For the text-containing cell, return its midpoint in [X, Y] coordinate format. 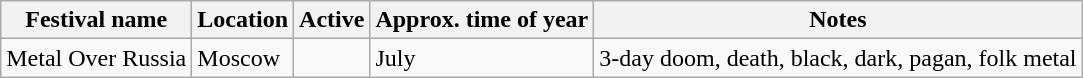
Metal Over Russia [96, 58]
Location [243, 20]
Active [332, 20]
3-day doom, death, black, dark, pagan, folk metal [838, 58]
Festival name [96, 20]
Moscow [243, 58]
Notes [838, 20]
Approx. time of year [482, 20]
July [482, 58]
